Find where the given text appears and provide that cell's center as [X, Y] coordinate. 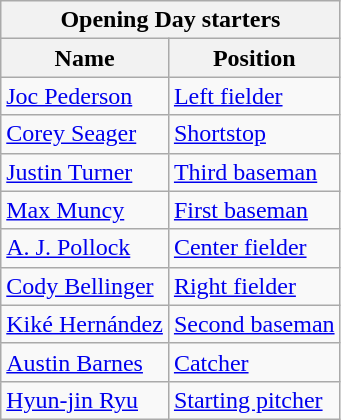
Shortstop [254, 134]
First baseman [254, 210]
Cody Bellinger [85, 286]
Max Muncy [85, 210]
Catcher [254, 362]
Name [85, 58]
Second baseman [254, 324]
Justin Turner [85, 172]
Austin Barnes [85, 362]
Center fielder [254, 248]
Position [254, 58]
Hyun-jin Ryu [85, 400]
Joc Pederson [85, 96]
Opening Day starters [170, 20]
A. J. Pollock [85, 248]
Left fielder [254, 96]
Right fielder [254, 286]
Third baseman [254, 172]
Kiké Hernández [85, 324]
Corey Seager [85, 134]
Starting pitcher [254, 400]
